Identify which cell holds the provided text, then report its (x, y) central coordinate. 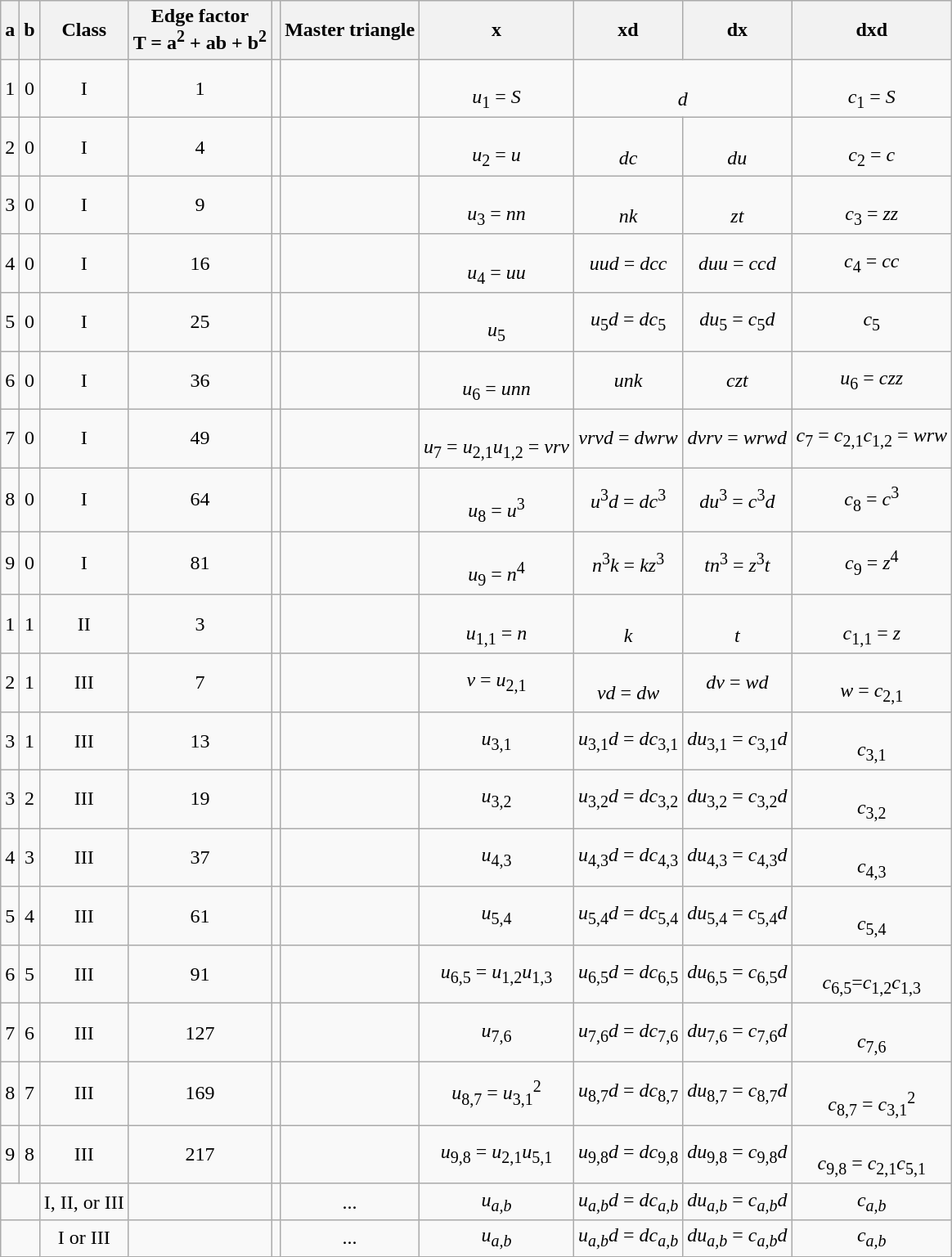
217 (200, 1155)
c7,6 (872, 1032)
czt (738, 379)
91 (200, 973)
dvrv = wrwd (738, 438)
u3d = dc3 (628, 500)
uud = dcc (628, 263)
49 (200, 438)
37 (200, 857)
v = u2,1 (497, 682)
u8,7d = dc8,7 (628, 1093)
81 (200, 563)
u9,8d = dc9,8 (628, 1155)
c2 = c (872, 147)
u3,1 (497, 741)
Class (83, 30)
t (738, 623)
u7,6d = dc7,6 (628, 1032)
dc (628, 147)
u5,4 (497, 916)
u5d = dc5 (628, 322)
u5 (497, 322)
c1 = S (872, 88)
u7 = u2,1u1,2 = vrv (497, 438)
u6 = unn (497, 379)
I or III (83, 1238)
u1,1 = n (497, 623)
a (10, 30)
u9,8 = u2,1u5,1 (497, 1155)
u2 = u (497, 147)
61 (200, 916)
u5,4d = dc5,4 (628, 916)
du6,5 = c6,5d (738, 973)
c3,1 (872, 741)
k (628, 623)
u4,3 (497, 857)
u6,5d = dc6,5 (628, 973)
c4 = cc (872, 263)
c7 = c2,1c1,2 = wrw (872, 438)
c8,7 = c3,12 (872, 1093)
du3,1 = c3,1d (738, 741)
u3 = nn (497, 204)
n3k = kz3 (628, 563)
c3 = zz (872, 204)
dv = wd (738, 682)
c4,3 (872, 857)
c5 (872, 322)
du9,8 = c9,8d (738, 1155)
vd = dw (628, 682)
16 (200, 263)
tn3 = z3t (738, 563)
dx (738, 30)
64 (200, 500)
du8,7 = c8,7d (738, 1093)
19 (200, 798)
Edge factor T = a2 + ab + b2 (200, 30)
du (738, 147)
u3,1d = dc3,1 (628, 741)
du5,4 = c5,4d (738, 916)
du3,2 = c3,2d (738, 798)
vrvd = dwrw (628, 438)
w = c2,1 (872, 682)
du5 = c5d (738, 322)
u4 = uu (497, 263)
b (29, 30)
c9,8 = c2,1c5,1 (872, 1155)
du4,3 = c4,3d (738, 857)
u7,6 (497, 1032)
II (83, 623)
c5,4 (872, 916)
36 (200, 379)
dxd (872, 30)
169 (200, 1093)
25 (200, 322)
13 (200, 741)
u4,3d = dc4,3 (628, 857)
du7,6 = c7,6d (738, 1032)
u6 = czz (872, 379)
xd (628, 30)
x (497, 30)
duu = ccd (738, 263)
u1 = S (497, 88)
Master triangle (350, 30)
c9 = z4 (872, 563)
u6,5 = u1,2u1,3 (497, 973)
du3 = c3d (738, 500)
c1,1 = z (872, 623)
I, II, or III (83, 1201)
d (682, 88)
u8 = u3 (497, 500)
c6,5=c1,2c1,3 (872, 973)
u8,7 = u3,12 (497, 1093)
zt (738, 204)
u3,2 (497, 798)
nk (628, 204)
c8 = c3 (872, 500)
127 (200, 1032)
u9 = n4 (497, 563)
c3,2 (872, 798)
unk (628, 379)
u3,2d = dc3,2 (628, 798)
